For the text-containing cell, return its midpoint in (x, y) coordinate format. 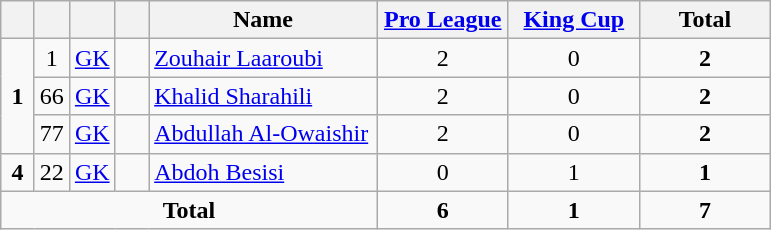
Khalid Sharahili (264, 96)
22 (52, 172)
King Cup (574, 20)
Abdoh Besisi (264, 172)
Zouhair Laaroubi (264, 58)
6 (442, 210)
66 (52, 96)
Abdullah Al-Owaishir (264, 134)
77 (52, 134)
7 (704, 210)
4 (18, 172)
Pro League (442, 20)
Name (264, 20)
